Determine the (X, Y) coordinate at the center of the cell enclosing the given text.  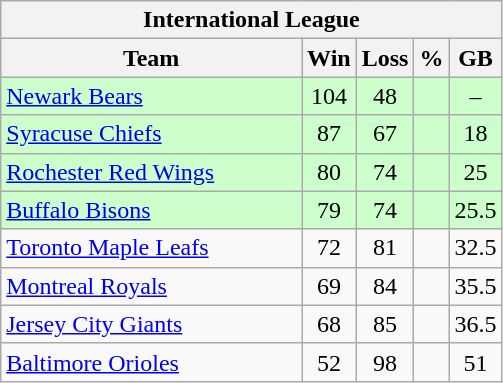
69 (330, 286)
48 (385, 96)
52 (330, 362)
Win (330, 58)
80 (330, 172)
GB (476, 58)
Loss (385, 58)
25 (476, 172)
98 (385, 362)
Rochester Red Wings (152, 172)
72 (330, 248)
87 (330, 134)
Jersey City Giants (152, 324)
Montreal Royals (152, 286)
81 (385, 248)
68 (330, 324)
Syracuse Chiefs (152, 134)
25.5 (476, 210)
51 (476, 362)
32.5 (476, 248)
79 (330, 210)
85 (385, 324)
Team (152, 58)
Newark Bears (152, 96)
18 (476, 134)
Buffalo Bisons (152, 210)
International League (252, 20)
% (432, 58)
67 (385, 134)
35.5 (476, 286)
104 (330, 96)
– (476, 96)
84 (385, 286)
Baltimore Orioles (152, 362)
36.5 (476, 324)
Toronto Maple Leafs (152, 248)
